For the text-containing cell, return its midpoint in (x, y) coordinate format. 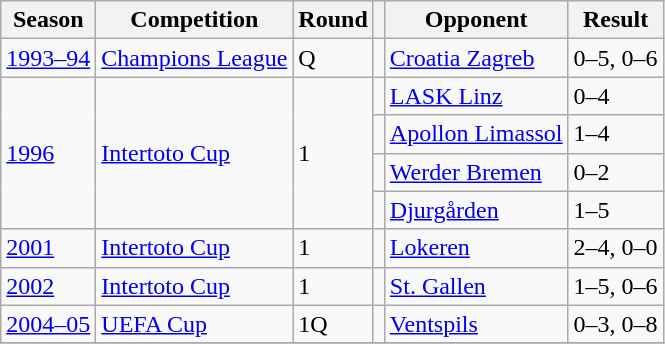
2–4, 0–0 (616, 248)
Q (333, 58)
0–2 (616, 172)
1Q (333, 324)
LASK Linz (476, 96)
0–3, 0–8 (616, 324)
2004–05 (48, 324)
UEFA Cup (194, 324)
Werder Bremen (476, 172)
1–5 (616, 210)
1993–94 (48, 58)
Apollon Limassol (476, 134)
Lokeren (476, 248)
2002 (48, 286)
Champions League (194, 58)
1996 (48, 153)
Season (48, 20)
Opponent (476, 20)
Round (333, 20)
Croatia Zagreb (476, 58)
Ventspils (476, 324)
Competition (194, 20)
Djurgården (476, 210)
2001 (48, 248)
St. Gallen (476, 286)
1–4 (616, 134)
0–5, 0–6 (616, 58)
0–4 (616, 96)
1–5, 0–6 (616, 286)
Result (616, 20)
